Find where the given text appears and provide that cell's center as [x, y] coordinate. 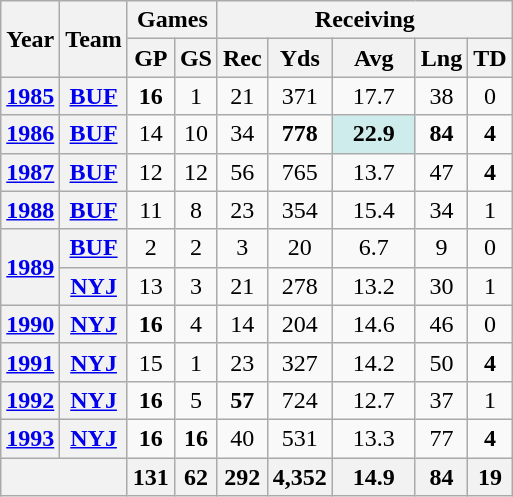
10 [196, 134]
Games [172, 20]
GS [196, 58]
19 [490, 477]
Team [94, 39]
13.2 [374, 286]
11 [150, 210]
1990 [30, 324]
57 [242, 400]
354 [300, 210]
1991 [30, 362]
531 [300, 438]
GP [150, 58]
Lng [441, 58]
Rec [242, 58]
13.3 [374, 438]
204 [300, 324]
9 [441, 248]
724 [300, 400]
13.7 [374, 172]
Yds [300, 58]
30 [441, 286]
77 [441, 438]
8 [196, 210]
Receiving [364, 20]
50 [441, 362]
22.9 [374, 134]
14.2 [374, 362]
56 [242, 172]
13 [150, 286]
12.7 [374, 400]
Year [30, 39]
TD [490, 58]
1989 [30, 267]
765 [300, 172]
15 [150, 362]
14.6 [374, 324]
6.7 [374, 248]
1992 [30, 400]
4,352 [300, 477]
14.9 [374, 477]
1986 [30, 134]
327 [300, 362]
47 [441, 172]
292 [242, 477]
38 [441, 96]
15.4 [374, 210]
371 [300, 96]
20 [300, 248]
131 [150, 477]
40 [242, 438]
17.7 [374, 96]
62 [196, 477]
46 [441, 324]
1988 [30, 210]
1985 [30, 96]
1987 [30, 172]
37 [441, 400]
778 [300, 134]
278 [300, 286]
5 [196, 400]
Avg [374, 58]
1993 [30, 438]
